Output the [x, y] coordinate of the center of the cell containing the given text.  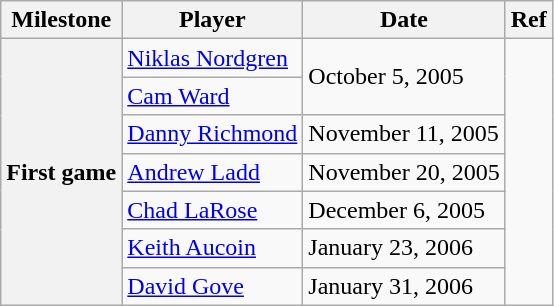
Chad LaRose [212, 210]
Cam Ward [212, 96]
Niklas Nordgren [212, 58]
December 6, 2005 [404, 210]
First game [62, 172]
November 11, 2005 [404, 134]
Keith Aucoin [212, 248]
Player [212, 20]
Andrew Ladd [212, 172]
January 31, 2006 [404, 286]
January 23, 2006 [404, 248]
November 20, 2005 [404, 172]
Date [404, 20]
David Gove [212, 286]
Ref [528, 20]
Milestone [62, 20]
Danny Richmond [212, 134]
October 5, 2005 [404, 77]
